Return the [x, y] coordinate for the center point of the cell that contains the specified text.  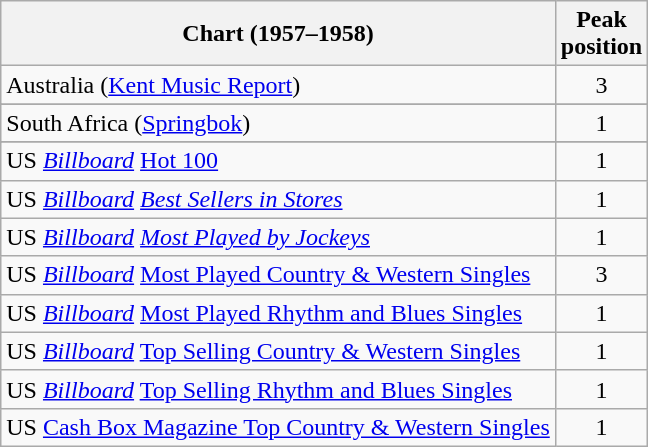
South Africa (Springbok) [278, 123]
US Billboard Top Selling Country & Western Singles [278, 351]
US Billboard Most Played Rhythm and Blues Singles [278, 313]
US Billboard Top Selling Rhythm and Blues Singles [278, 389]
US Billboard Most Played by Jockeys [278, 237]
Peakposition [601, 34]
US Billboard Best Sellers in Stores [278, 199]
Chart (1957–1958) [278, 34]
US Billboard Hot 100 [278, 161]
US Cash Box Magazine Top Country & Western Singles [278, 427]
US Billboard Most Played Country & Western Singles [278, 275]
Australia (Kent Music Report) [278, 85]
